Determine the [x, y] coordinate at the center of the cell enclosing the given text.  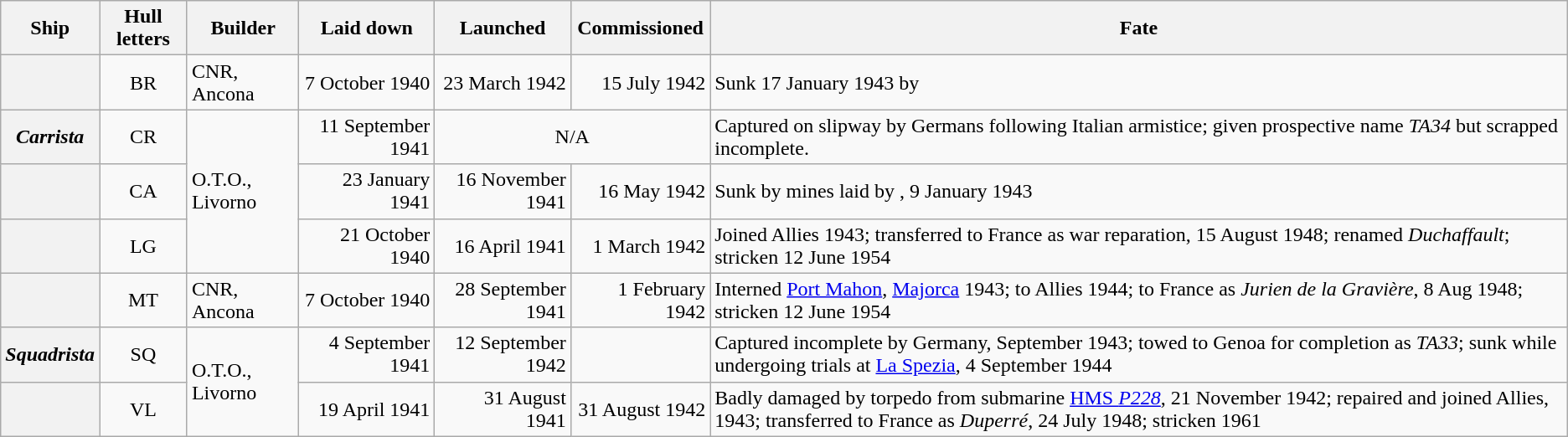
Hull letters [144, 28]
Carrista [50, 137]
28 September 1941 [503, 300]
Captured incomplete by Germany, September 1943; towed to Genoa for completion as TA33; sunk while undergoing trials at La Spezia, 4 September 1944 [1139, 355]
1 March 1942 [640, 246]
19 April 1941 [367, 409]
Interned Port Mahon, Majorca 1943; to Allies 1944; to France as Jurien de la Gravière, 8 Aug 1948; stricken 12 June 1954 [1139, 300]
Launched [503, 28]
MT [144, 300]
23 January 1941 [367, 191]
Laid down [367, 28]
CR [144, 137]
Joined Allies 1943; transferred to France as war reparation, 15 August 1948; renamed Duchaffault; stricken 12 June 1954 [1139, 246]
BR [144, 82]
16 May 1942 [640, 191]
SQ [144, 355]
N/A [573, 137]
1 February 1942 [640, 300]
31 August 1942 [640, 409]
Sunk by mines laid by , 9 January 1943 [1139, 191]
VL [144, 409]
Ship [50, 28]
LG [144, 246]
Squadrista [50, 355]
CA [144, 191]
11 September 1941 [367, 137]
Commissioned [640, 28]
12 September 1942 [503, 355]
Sunk 17 January 1943 by [1139, 82]
23 March 1942 [503, 82]
Fate [1139, 28]
Builder [243, 28]
16 November 1941 [503, 191]
21 October 1940 [367, 246]
16 April 1941 [503, 246]
4 September 1941 [367, 355]
15 July 1942 [640, 82]
Captured on slipway by Germans following Italian armistice; given prospective name TA34 but scrapped incomplete. [1139, 137]
31 August 1941 [503, 409]
